For the text-containing cell, return its midpoint in (X, Y) coordinate format. 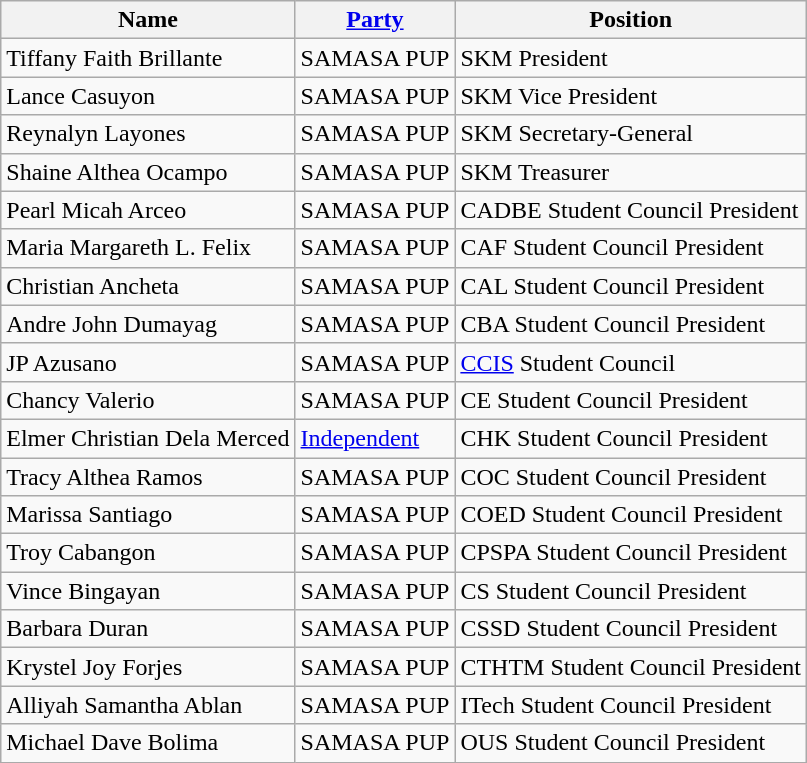
Maria Margareth L. Felix (148, 248)
Reynalyn Layones (148, 134)
JP Azusano (148, 362)
OUS Student Council President (631, 743)
Andre John Dumayag (148, 324)
Party (375, 20)
Elmer Christian Dela Merced (148, 438)
Tiffany Faith Brillante (148, 58)
SKM Vice President (631, 96)
CSSD Student Council President (631, 629)
Shaine Althea Ocampo (148, 172)
Chancy Valerio (148, 400)
CE Student Council President (631, 400)
Vince Bingayan (148, 591)
CCIS Student Council (631, 362)
CAF Student Council President (631, 248)
Christian Ancheta (148, 286)
CHK Student Council President (631, 438)
COED Student Council President (631, 515)
CADBE Student Council President (631, 210)
SKM Secretary-General (631, 134)
CPSPA Student Council President (631, 553)
Pearl Micah Arceo (148, 210)
Lance Casuyon (148, 96)
Independent (375, 438)
COC Student Council President (631, 477)
SKM President (631, 58)
Marissa Santiago (148, 515)
CBA Student Council President (631, 324)
Position (631, 20)
CS Student Council President (631, 591)
Troy Cabangon (148, 553)
Alliyah Samantha Ablan (148, 705)
ITech Student Council President (631, 705)
SKM Treasurer (631, 172)
CAL Student Council President (631, 286)
Tracy Althea Ramos (148, 477)
Name (148, 20)
Krystel Joy Forjes (148, 667)
CTHTM Student Council President (631, 667)
Barbara Duran (148, 629)
Michael Dave Bolima (148, 743)
